Find where the given text appears and provide that cell's center as (X, Y) coordinate. 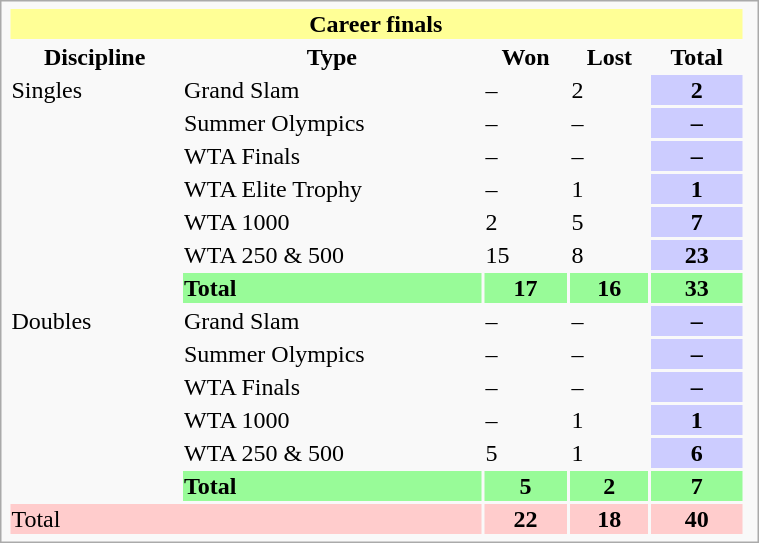
15 (526, 255)
8 (610, 255)
17 (526, 288)
Career finals (376, 24)
Discipline (95, 57)
33 (697, 288)
Won (526, 57)
WTA Elite Trophy (332, 189)
40 (697, 519)
Type (332, 57)
16 (610, 288)
18 (610, 519)
22 (526, 519)
23 (697, 255)
6 (697, 453)
Doubles (95, 404)
Singles (95, 189)
Lost (610, 57)
